Provide the [X, Y] coordinate of the cell's center where the given text is located.  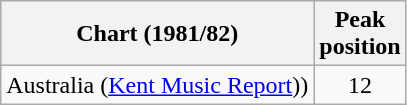
Peakposition [360, 34]
Australia (Kent Music Report)) [158, 85]
12 [360, 85]
Chart (1981/82) [158, 34]
